From the cell containing the given text, extract its center point as (x, y) coordinate. 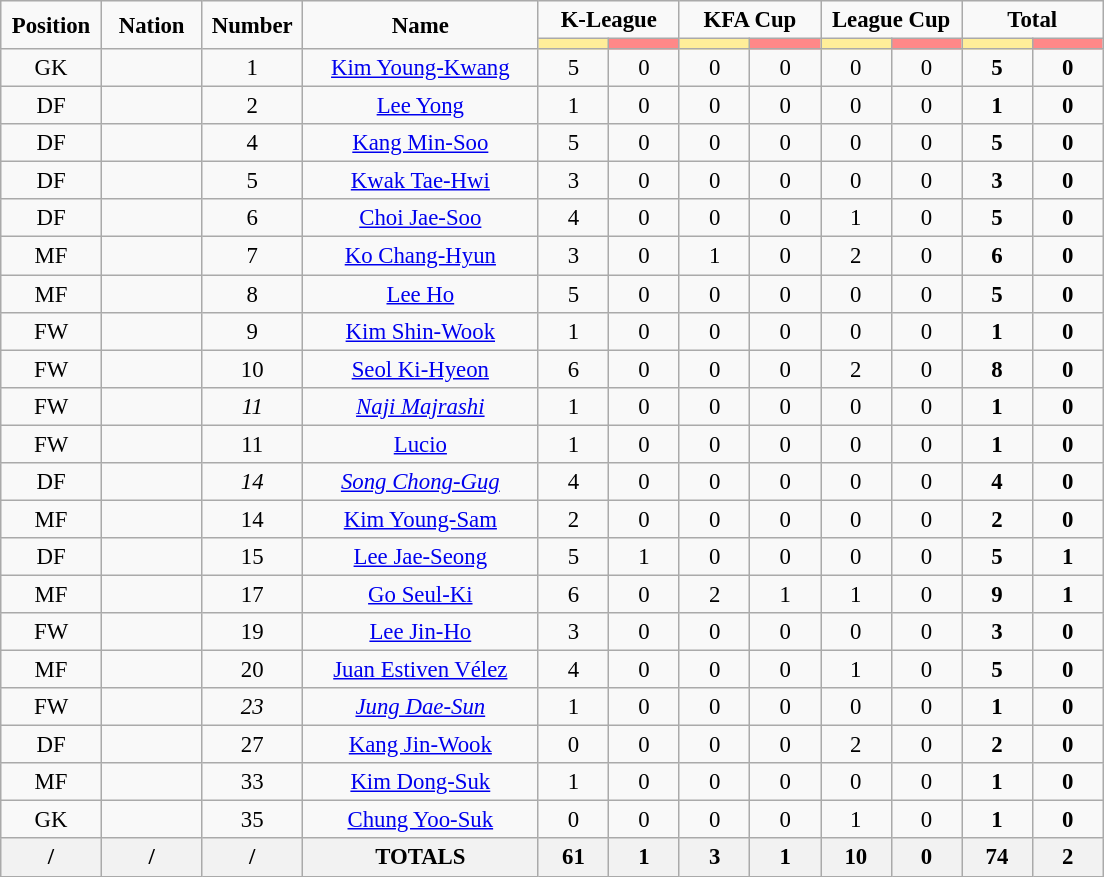
Song Chong-Gug (421, 482)
7 (252, 256)
15 (252, 557)
Seol Ki-Hyeon (421, 369)
League Cup (890, 20)
Kang Min-Soo (421, 143)
Kang Jin-Wook (421, 745)
Kim Shin-Wook (421, 331)
23 (252, 707)
Name (421, 25)
K-League (608, 20)
Naji Majrashi (421, 406)
Kim Young-Sam (421, 519)
Lee Yong (421, 106)
20 (252, 670)
Kim Young-Kwang (421, 68)
Total (1032, 20)
61 (574, 858)
27 (252, 745)
33 (252, 782)
Kwak Tae-Hwi (421, 181)
Number (252, 25)
Lucio (421, 444)
74 (998, 858)
17 (252, 594)
Chung Yoo-Suk (421, 820)
35 (252, 820)
Ko Chang-Hyun (421, 256)
Lee Ho (421, 294)
KFA Cup (750, 20)
19 (252, 632)
Choi Jae-Soo (421, 219)
Nation (152, 25)
Position (52, 25)
Lee Jin-Ho (421, 632)
Kim Dong-Suk (421, 782)
Juan Estiven Vélez (421, 670)
Jung Dae-Sun (421, 707)
TOTALS (421, 858)
Go Seul-Ki (421, 594)
Lee Jae-Seong (421, 557)
